Find where the given text appears and provide that cell's center as [X, Y] coordinate. 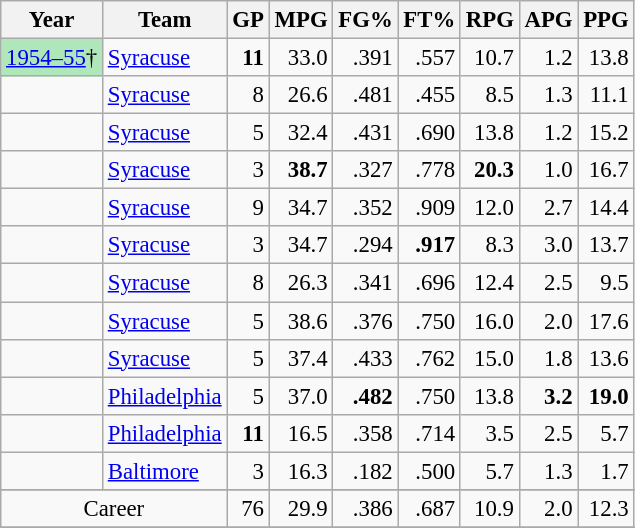
Team [164, 20]
.557 [430, 58]
.376 [366, 321]
Career [114, 509]
3.0 [548, 245]
.778 [430, 170]
16.0 [490, 321]
GP [248, 20]
Year [52, 20]
38.7 [301, 170]
.762 [430, 358]
15.0 [490, 358]
76 [248, 509]
FT% [430, 20]
.696 [430, 283]
1.0 [548, 170]
3.5 [490, 433]
.481 [366, 95]
MPG [301, 20]
.455 [430, 95]
16.5 [301, 433]
1954–55† [52, 58]
.690 [430, 133]
1.7 [606, 471]
11.1 [606, 95]
14.4 [606, 208]
38.6 [301, 321]
.327 [366, 170]
.341 [366, 283]
33.0 [301, 58]
10.7 [490, 58]
10.9 [490, 509]
3.2 [548, 396]
.294 [366, 245]
8.5 [490, 95]
26.6 [301, 95]
.714 [430, 433]
12.0 [490, 208]
12.4 [490, 283]
.386 [366, 509]
.431 [366, 133]
Baltimore [164, 471]
9 [248, 208]
.909 [430, 208]
8.3 [490, 245]
12.3 [606, 509]
.917 [430, 245]
2.7 [548, 208]
19.0 [606, 396]
FG% [366, 20]
APG [548, 20]
37.4 [301, 358]
13.7 [606, 245]
32.4 [301, 133]
RPG [490, 20]
15.2 [606, 133]
16.3 [301, 471]
PPG [606, 20]
.352 [366, 208]
29.9 [301, 509]
.358 [366, 433]
.482 [366, 396]
1.8 [548, 358]
.687 [430, 509]
.182 [366, 471]
37.0 [301, 396]
13.6 [606, 358]
.433 [366, 358]
20.3 [490, 170]
16.7 [606, 170]
.500 [430, 471]
26.3 [301, 283]
.391 [366, 58]
9.5 [606, 283]
17.6 [606, 321]
